Provide the (x, y) coordinate of the cell's center where the given text is located.  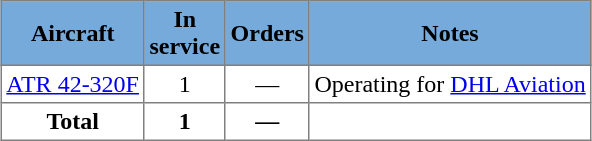
Aircraft (72, 33)
Notes (450, 33)
Orders (267, 33)
Operating for DHL Aviation (450, 84)
In service (184, 33)
ATR 42-320F (72, 84)
Total (72, 122)
